For the text-containing cell, return its midpoint in (X, Y) coordinate format. 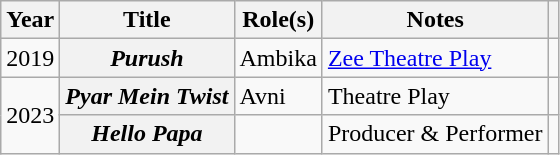
Hello Papa (147, 134)
Pyar Mein Twist (147, 96)
Avni (278, 96)
Title (147, 20)
Theatre Play (435, 96)
2023 (30, 115)
2019 (30, 58)
Role(s) (278, 20)
Zee Theatre Play (435, 58)
Purush (147, 58)
Producer & Performer (435, 134)
Ambika (278, 58)
Year (30, 20)
Notes (435, 20)
